Pinpoint the cell where the given text exists, returning its [x, y] midpoint coordinate. 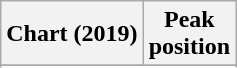
Chart (2019) [72, 34]
Peakposition [189, 34]
